For the text-containing cell, return its midpoint in (x, y) coordinate format. 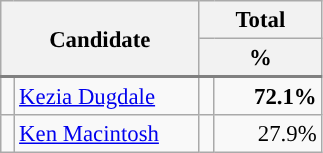
% (260, 58)
Ken Macintosh (106, 134)
Kezia Dugdale (106, 96)
Total (260, 20)
72.1% (268, 96)
Candidate (100, 39)
27.9% (268, 134)
